Provide the [X, Y] coordinate of the cell's center where the given text is located.  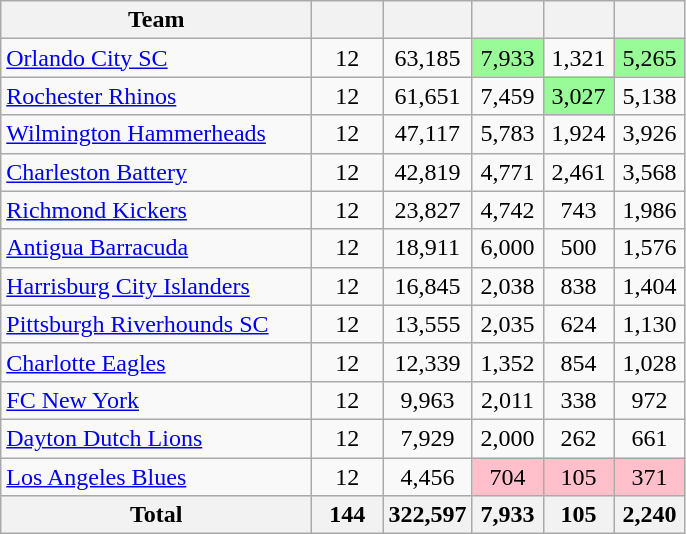
7,459 [508, 96]
2,038 [508, 286]
Harrisburg City Islanders [156, 286]
Charleston Battery [156, 172]
743 [578, 210]
Los Angeles Blues [156, 477]
6,000 [508, 248]
1,986 [650, 210]
838 [578, 286]
3,568 [650, 172]
5,265 [650, 58]
1,924 [578, 134]
338 [578, 400]
9,963 [428, 400]
4,456 [428, 477]
4,771 [508, 172]
1,404 [650, 286]
2,461 [578, 172]
Charlotte Eagles [156, 362]
854 [578, 362]
2,240 [650, 515]
3,926 [650, 134]
1,130 [650, 324]
661 [650, 438]
972 [650, 400]
371 [650, 477]
Richmond Kickers [156, 210]
1,576 [650, 248]
2,035 [508, 324]
42,819 [428, 172]
144 [348, 515]
47,117 [428, 134]
1,028 [650, 362]
5,783 [508, 134]
13,555 [428, 324]
1,321 [578, 58]
Rochester Rhinos [156, 96]
7,929 [428, 438]
63,185 [428, 58]
18,911 [428, 248]
Wilmington Hammerheads [156, 134]
704 [508, 477]
61,651 [428, 96]
Team [156, 20]
Dayton Dutch Lions [156, 438]
FC New York [156, 400]
322,597 [428, 515]
2,011 [508, 400]
Total [156, 515]
16,845 [428, 286]
5,138 [650, 96]
4,742 [508, 210]
Orlando City SC [156, 58]
3,027 [578, 96]
23,827 [428, 210]
262 [578, 438]
500 [578, 248]
624 [578, 324]
12,339 [428, 362]
Antigua Barracuda [156, 248]
Pittsburgh Riverhounds SC [156, 324]
1,352 [508, 362]
2,000 [508, 438]
